Detect which cell encompasses the target text, then output its (X, Y) center coordinate. 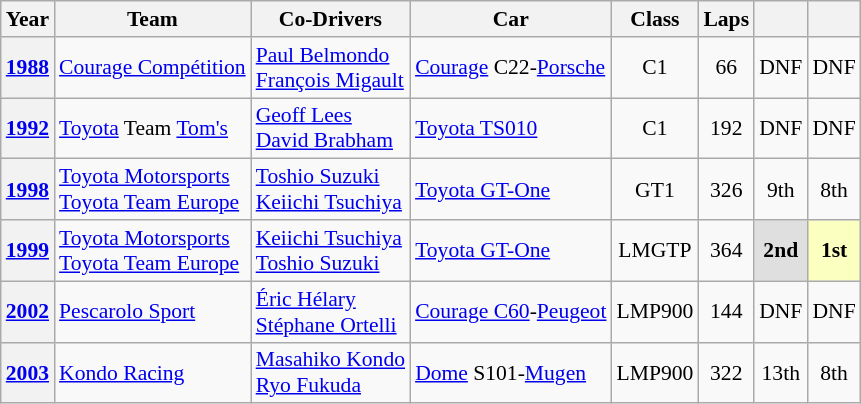
192 (726, 128)
Co-Drivers (330, 19)
Toyota Team Tom's (152, 128)
2003 (28, 372)
1992 (28, 128)
Dome S101-Mugen (510, 372)
2nd (780, 250)
144 (726, 312)
Laps (726, 19)
Masahiko Kondo Ryo Fukuda (330, 372)
Toyota TS010 (510, 128)
Kondo Racing (152, 372)
9th (780, 190)
Keiichi Tsuchiya Toshio Suzuki (330, 250)
1988 (28, 68)
Toshio Suzuki Keiichi Tsuchiya (330, 190)
66 (726, 68)
Class (654, 19)
Courage C22-Porsche (510, 68)
Pescarolo Sport (152, 312)
1998 (28, 190)
LMGTP (654, 250)
Courage C60-Peugeot (510, 312)
326 (726, 190)
Car (510, 19)
Courage Compétition (152, 68)
Geoff Lees David Brabham (330, 128)
Paul Belmondo François Migault (330, 68)
1st (834, 250)
364 (726, 250)
2002 (28, 312)
Éric Hélary Stéphane Ortelli (330, 312)
Team (152, 19)
322 (726, 372)
1999 (28, 250)
Year (28, 19)
GT1 (654, 190)
13th (780, 372)
